Detect which cell encompasses the target text, then output its [x, y] center coordinate. 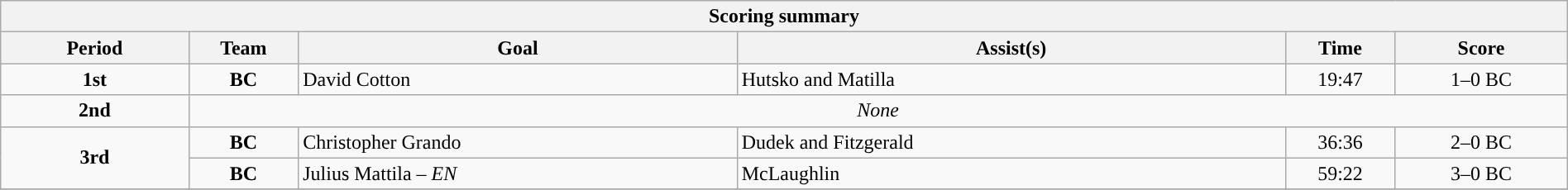
Hutsko and Matilla [1011, 79]
Time [1340, 48]
Score [1481, 48]
2–0 BC [1481, 142]
None [878, 111]
Christopher Grando [518, 142]
19:47 [1340, 79]
Goal [518, 48]
3–0 BC [1481, 173]
David Cotton [518, 79]
Assist(s) [1011, 48]
Dudek and Fitzgerald [1011, 142]
1–0 BC [1481, 79]
Team [243, 48]
Period [94, 48]
McLaughlin [1011, 173]
59:22 [1340, 173]
Scoring summary [784, 17]
Julius Mattila – EN [518, 173]
36:36 [1340, 142]
3rd [94, 158]
1st [94, 79]
2nd [94, 111]
